For the text-containing cell, return its midpoint in (x, y) coordinate format. 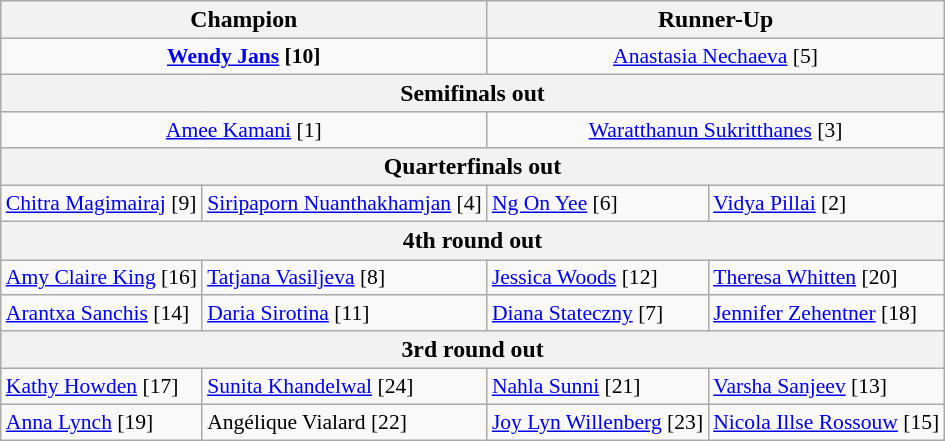
Siripaporn Nuanthakhamjan [4] (344, 204)
Varsha Sanjeev [13] (826, 387)
Diana Stateczny [7] (598, 314)
Joy Lyn Willenberg [23] (598, 423)
Anna Lynch [19] (102, 423)
Wendy Jans [10] (244, 57)
Nicola Illse Rossouw [15] (826, 423)
3rd round out (473, 350)
Arantxa Sanchis [14] (102, 314)
Runner-Up (716, 20)
Daria Sirotina [11] (344, 314)
Ng On Yee [6] (598, 204)
Anastasia Nechaeva [5] (716, 57)
Tatjana Vasiljeva [8] (344, 278)
Kathy Howden [17] (102, 387)
Champion (244, 20)
Quarterfinals out (473, 167)
Angélique Vialard [22] (344, 423)
Amee Kamani [1] (244, 131)
Amy Claire King [16] (102, 278)
Vidya Pillai [2] (826, 204)
Semifinals out (473, 94)
Jennifer Zehentner [18] (826, 314)
Theresa Whitten [20] (826, 278)
Waratthanun Sukritthanes [3] (716, 131)
Chitra Magimairaj [9] (102, 204)
Nahla Sunni [21] (598, 387)
Sunita Khandelwal [24] (344, 387)
Jessica Woods [12] (598, 278)
4th round out (473, 241)
